Provide the (X, Y) coordinate of the cell's center where the given text is located.  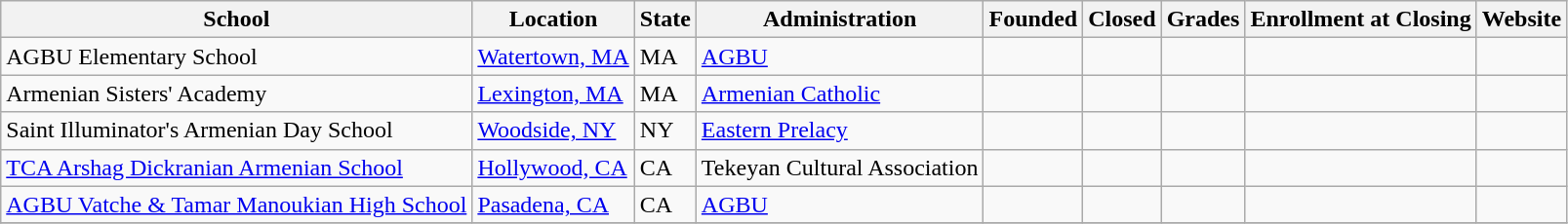
AGBU Vatche & Tamar Manoukian High School (236, 205)
Grades (1203, 19)
Closed (1122, 19)
TCA Arshag Dickranian Armenian School (236, 168)
Location (553, 19)
Enrollment at Closing (1360, 19)
Eastern Prelacy (839, 131)
Tekeyan Cultural Association (839, 168)
Pasadena, CA (553, 205)
AGBU Elementary School (236, 56)
NY (665, 131)
State (665, 19)
Founded (1033, 19)
Hollywood, CA (553, 168)
Saint Illuminator's Armenian Day School (236, 131)
Lexington, MA (553, 93)
Watertown, MA (553, 56)
Website (1521, 19)
Administration (839, 19)
Woodside, NY (553, 131)
School (236, 19)
Armenian Sisters' Academy (236, 93)
Armenian Catholic (839, 93)
